Provide the (X, Y) coordinate of the cell's center where the given text is located.  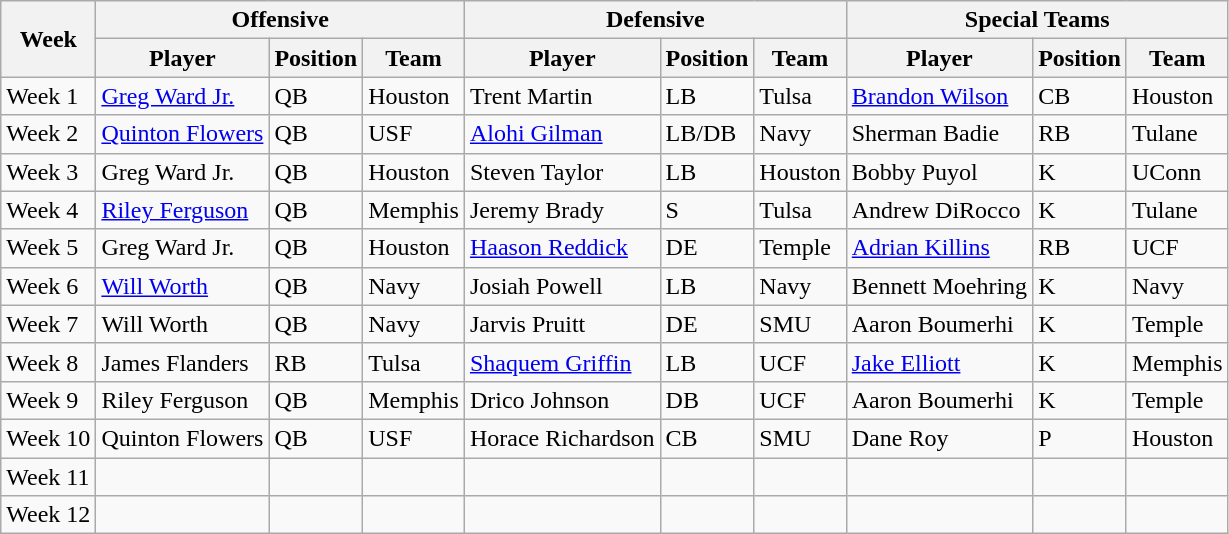
DB (707, 400)
Brandon Wilson (939, 96)
P (1080, 438)
Shaquem Griffin (562, 362)
Week 2 (48, 134)
Dane Roy (939, 438)
LB/DB (707, 134)
Week 8 (48, 362)
Drico Johnson (562, 400)
Jake Elliott (939, 362)
Haason Reddick (562, 248)
Sherman Badie (939, 134)
Week 9 (48, 400)
Bennett Moehring (939, 286)
Jeremy Brady (562, 210)
Week 11 (48, 477)
Steven Taylor (562, 172)
James Flanders (182, 362)
Josiah Powell (562, 286)
Week 12 (48, 515)
Defensive (655, 20)
Week 5 (48, 248)
Week 6 (48, 286)
Week (48, 39)
Week 1 (48, 96)
Jarvis Pruitt (562, 324)
S (707, 210)
UConn (1177, 172)
Week 4 (48, 210)
Week 10 (48, 438)
Bobby Puyol (939, 172)
Special Teams (1037, 20)
Alohi Gilman (562, 134)
Week 3 (48, 172)
Adrian Killins (939, 248)
Trent Martin (562, 96)
Horace Richardson (562, 438)
Offensive (280, 20)
Andrew DiRocco (939, 210)
Week 7 (48, 324)
